Output the [x, y] coordinate of the center of the cell containing the given text.  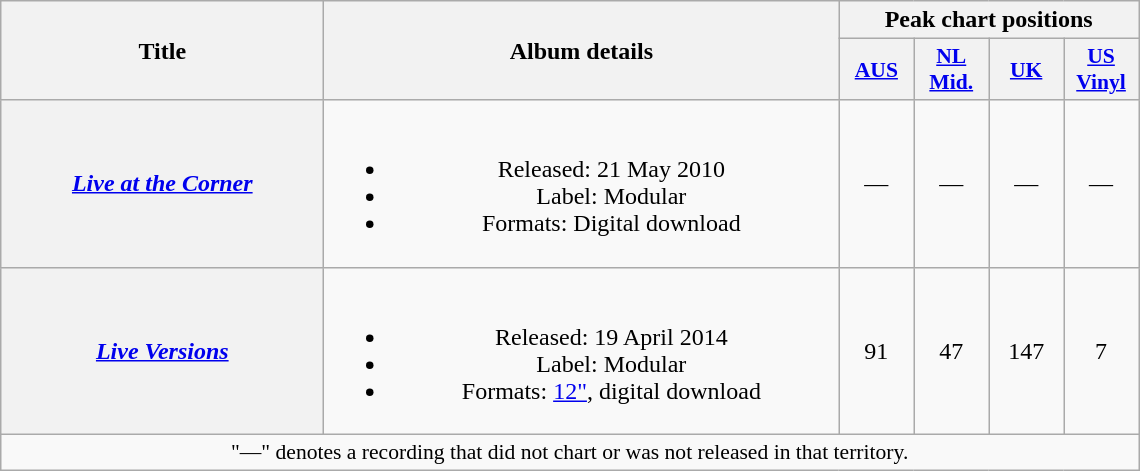
7 [1102, 350]
USVinyl [1102, 70]
"—" denotes a recording that did not chart or was not released in that territory. [570, 452]
NLMid. [952, 70]
UK [1026, 70]
Title [162, 50]
Album details [582, 50]
Released: 21 May 2010 Label: ModularFormats: Digital download [582, 184]
91 [876, 350]
Live Versions [162, 350]
Released: 19 April 2014 Label: Modular Formats: 12", digital download [582, 350]
Peak chart positions [989, 20]
47 [952, 350]
Live at the Corner [162, 184]
AUS [876, 70]
147 [1026, 350]
